Determine the [x, y] coordinate at the center of the cell enclosing the given text.  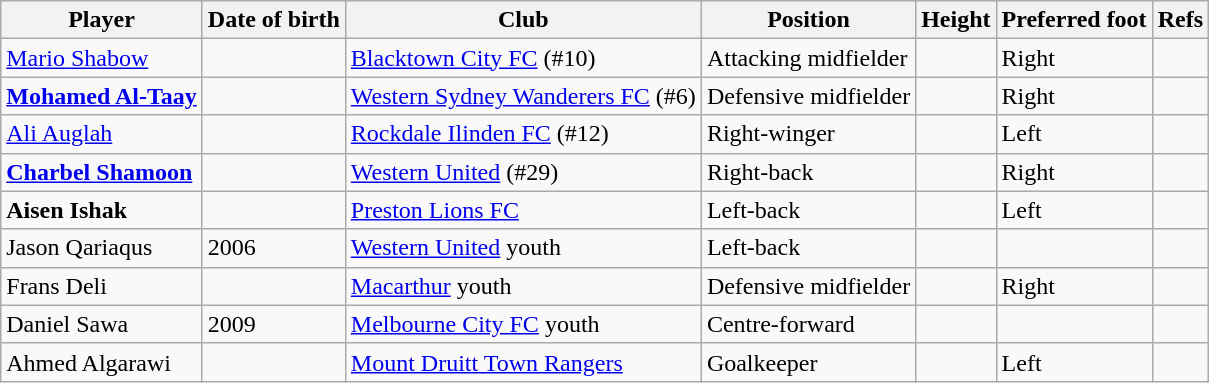
Jason Qariaqus [102, 248]
Right-winger [808, 134]
Macarthur youth [523, 286]
Centre-forward [808, 324]
Blacktown City FC (#10) [523, 58]
Frans Deli [102, 286]
Club [523, 20]
Date of birth [274, 20]
Western United (#29) [523, 172]
Western United youth [523, 248]
Mount Druitt Town Rangers [523, 362]
Ahmed Algarawi [102, 362]
Preston Lions FC [523, 210]
Mohamed Al-Taay [102, 96]
Aisen Ishak [102, 210]
Ali Auglah [102, 134]
2006 [274, 248]
Height [956, 20]
Position [808, 20]
Attacking midfielder [808, 58]
2009 [274, 324]
Refs [1180, 20]
Preferred foot [1074, 20]
Rockdale Ilinden FC (#12) [523, 134]
Goalkeeper [808, 362]
Mario Shabow [102, 58]
Western Sydney Wanderers FC (#6) [523, 96]
Charbel Shamoon [102, 172]
Player [102, 20]
Melbourne City FC youth [523, 324]
Right-back [808, 172]
Daniel Sawa [102, 324]
